Output the [X, Y] coordinate of the center of the cell containing the given text.  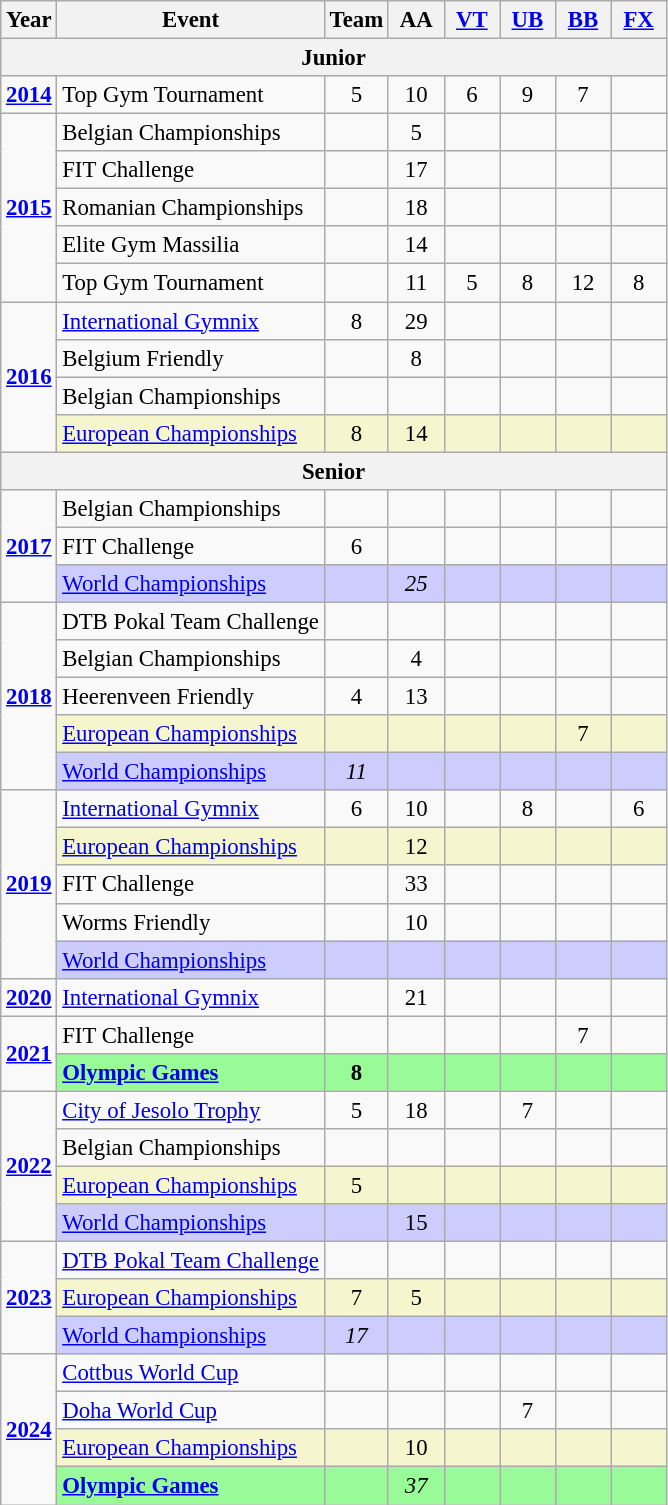
2023 [29, 1298]
2017 [29, 546]
2018 [29, 696]
Team [356, 20]
29 [416, 321]
2019 [29, 884]
Romanian Championships [190, 208]
Worms Friendly [190, 922]
2024 [29, 1429]
Event [190, 20]
21 [416, 997]
Junior [334, 58]
Year [29, 20]
BB [583, 20]
UB [528, 20]
AA [416, 20]
9 [528, 95]
VT [472, 20]
2016 [29, 377]
25 [416, 584]
13 [416, 697]
Cottbus World Cup [190, 1373]
Heerenveen Friendly [190, 697]
City of Jesolo Trophy [190, 1110]
15 [416, 1223]
2021 [29, 1054]
2015 [29, 208]
Belgium Friendly [190, 358]
2014 [29, 95]
Elite Gym Massilia [190, 245]
2020 [29, 997]
Senior [334, 471]
37 [416, 1486]
2022 [29, 1166]
FX [639, 20]
Doha World Cup [190, 1411]
33 [416, 885]
